Locate the cell with the specified text and output its [X, Y] center coordinate. 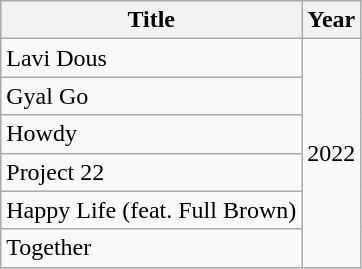
Gyal Go [152, 96]
2022 [332, 153]
Title [152, 20]
Together [152, 248]
Howdy [152, 134]
Year [332, 20]
Lavi Dous [152, 58]
Happy Life (feat. Full Brown) [152, 210]
Project 22 [152, 172]
